From the cell containing the given text, extract its center point as [X, Y] coordinate. 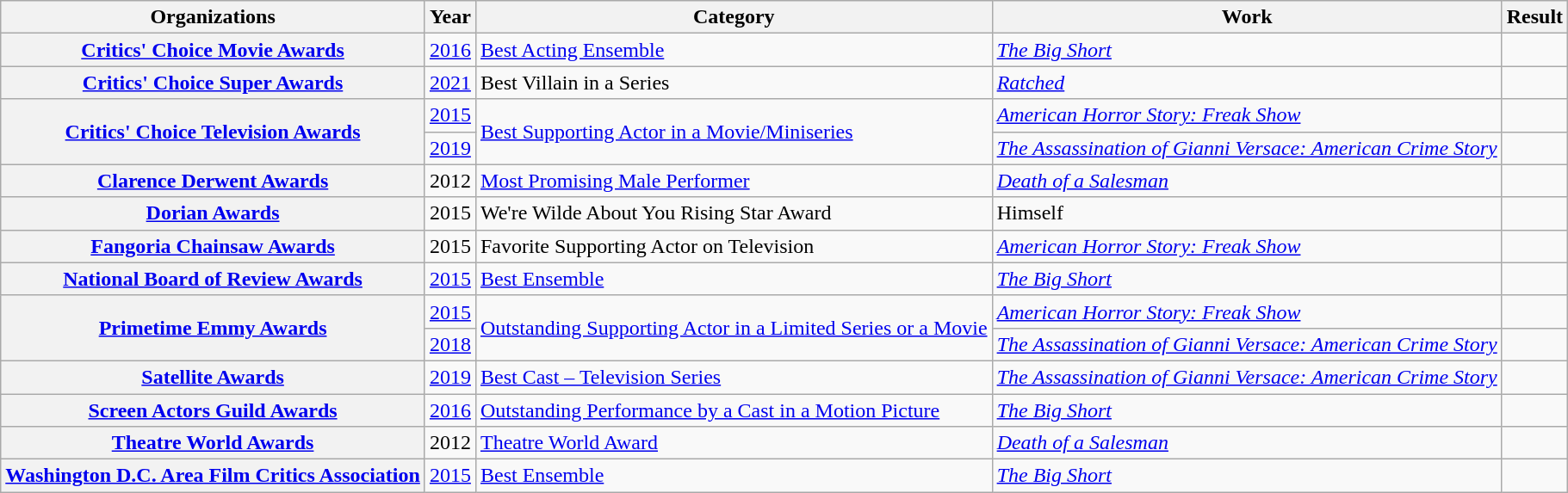
Satellite Awards [214, 377]
2021 [449, 83]
Outstanding Supporting Actor in a Limited Series or a Movie [734, 328]
Dorian Awards [214, 213]
Theatre World Awards [214, 443]
Year [449, 17]
Most Promising Male Performer [734, 181]
Result [1534, 17]
Organizations [214, 17]
Best Cast – Television Series [734, 377]
Work [1247, 17]
National Board of Review Awards [214, 279]
Himself [1247, 213]
Washington D.C. Area Film Critics Association [214, 476]
Category [734, 17]
2018 [449, 344]
Theatre World Award [734, 443]
Critics' Choice Movie Awards [214, 50]
Clarence Derwent Awards [214, 181]
Critics' Choice Television Awards [214, 132]
We're Wilde About You Rising Star Award [734, 213]
Best Villain in a Series [734, 83]
Best Supporting Actor in a Movie/Miniseries [734, 132]
Outstanding Performance by a Cast in a Motion Picture [734, 410]
Ratched [1247, 83]
Primetime Emmy Awards [214, 328]
Best Acting Ensemble [734, 50]
Critics' Choice Super Awards [214, 83]
Favorite Supporting Actor on Television [734, 246]
Screen Actors Guild Awards [214, 410]
Fangoria Chainsaw Awards [214, 246]
